For the text-containing cell, return its midpoint in [x, y] coordinate format. 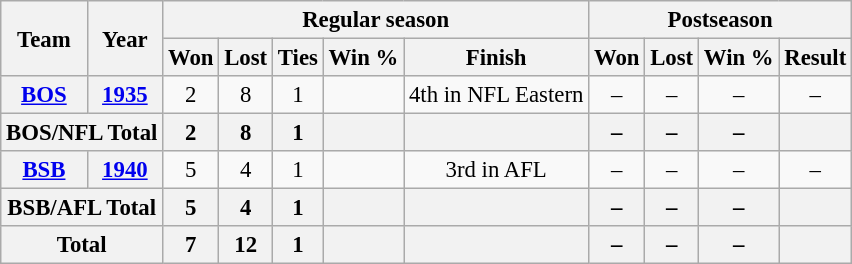
4th in NFL Eastern [496, 95]
BOS/NFL Total [82, 133]
Year [125, 38]
12 [246, 245]
3rd in AFL [496, 170]
Total [82, 245]
Result [816, 58]
Finish [496, 58]
BOS [44, 95]
Ties [298, 58]
1940 [125, 170]
BSB/AFL Total [82, 208]
Team [44, 38]
BSB [44, 170]
7 [191, 245]
Regular season [376, 20]
1935 [125, 95]
Postseason [720, 20]
